From the cell containing the given text, extract its center point as (X, Y) coordinate. 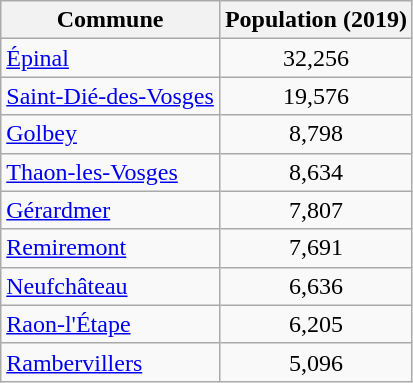
Raon-l'Étape (110, 324)
7,691 (316, 248)
8,798 (316, 134)
19,576 (316, 96)
Épinal (110, 58)
Gérardmer (110, 210)
Thaon-les-Vosges (110, 172)
32,256 (316, 58)
Neufchâteau (110, 286)
6,205 (316, 324)
8,634 (316, 172)
Rambervillers (110, 362)
6,636 (316, 286)
Commune (110, 20)
Saint-Dié-des-Vosges (110, 96)
7,807 (316, 210)
Remiremont (110, 248)
Population (2019) (316, 20)
Golbey (110, 134)
5,096 (316, 362)
